Output the [x, y] coordinate of the center of the cell containing the given text.  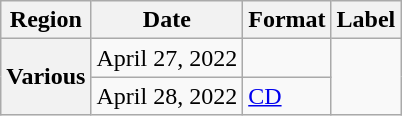
Label [366, 20]
April 28, 2022 [167, 96]
Region [46, 20]
April 27, 2022 [167, 58]
Various [46, 77]
Date [167, 20]
CD [287, 96]
Format [287, 20]
